Locate the cell with the specified text and output its [X, Y] center coordinate. 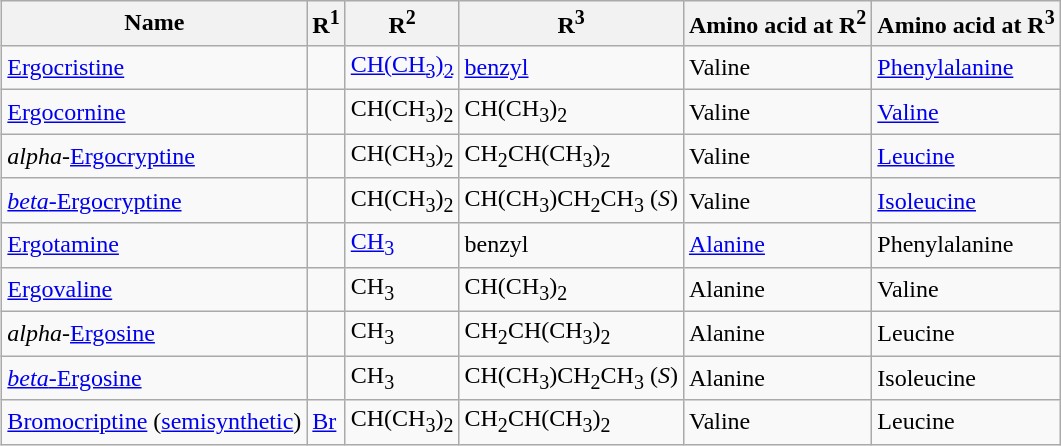
alpha-Ergocryptine [154, 156]
beta-Ergosine [154, 378]
Amino acid at R3 [966, 24]
R1 [326, 24]
R3 [571, 24]
alpha-Ergosine [154, 333]
Ergocornine [154, 112]
Bromocriptine (semisynthetic) [154, 422]
beta-Ergocryptine [154, 200]
Name [154, 24]
Br [326, 422]
Ergovaline [154, 289]
Ergocristine [154, 67]
R2 [402, 24]
Amino acid at R2 [777, 24]
Ergotamine [154, 245]
